Detect which cell encompasses the target text, then output its [X, Y] center coordinate. 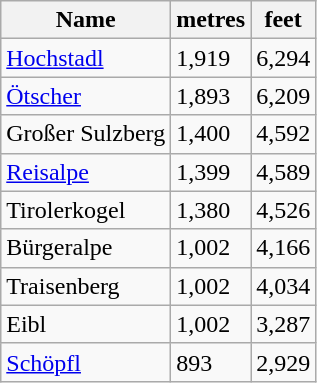
4,034 [284, 286]
3,287 [284, 324]
4,589 [284, 172]
Schöpfl [86, 362]
893 [211, 362]
Bürgeralpe [86, 248]
Reisalpe [86, 172]
4,592 [284, 134]
Traisenberg [86, 286]
1,400 [211, 134]
Ötscher [86, 96]
4,526 [284, 210]
6,294 [284, 58]
1,380 [211, 210]
1,919 [211, 58]
2,929 [284, 362]
1,893 [211, 96]
metres [211, 20]
Name [86, 20]
1,399 [211, 172]
Hochstadl [86, 58]
Großer Sulzberg [86, 134]
feet [284, 20]
Eibl [86, 324]
Tirolerkogel [86, 210]
4,166 [284, 248]
6,209 [284, 96]
